Identify which cell holds the provided text, then report its (x, y) central coordinate. 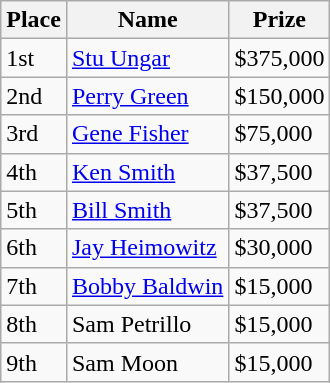
Jay Heimowitz (147, 248)
Ken Smith (147, 172)
$375,000 (280, 58)
Gene Fisher (147, 134)
$75,000 (280, 134)
4th (34, 172)
1st (34, 58)
Sam Petrillo (147, 324)
3rd (34, 134)
Prize (280, 20)
2nd (34, 96)
Stu Ungar (147, 58)
Sam Moon (147, 362)
Perry Green (147, 96)
7th (34, 286)
Name (147, 20)
Place (34, 20)
Bobby Baldwin (147, 286)
8th (34, 324)
5th (34, 210)
9th (34, 362)
$30,000 (280, 248)
Bill Smith (147, 210)
$150,000 (280, 96)
6th (34, 248)
